Find where the given text appears and provide that cell's center as [x, y] coordinate. 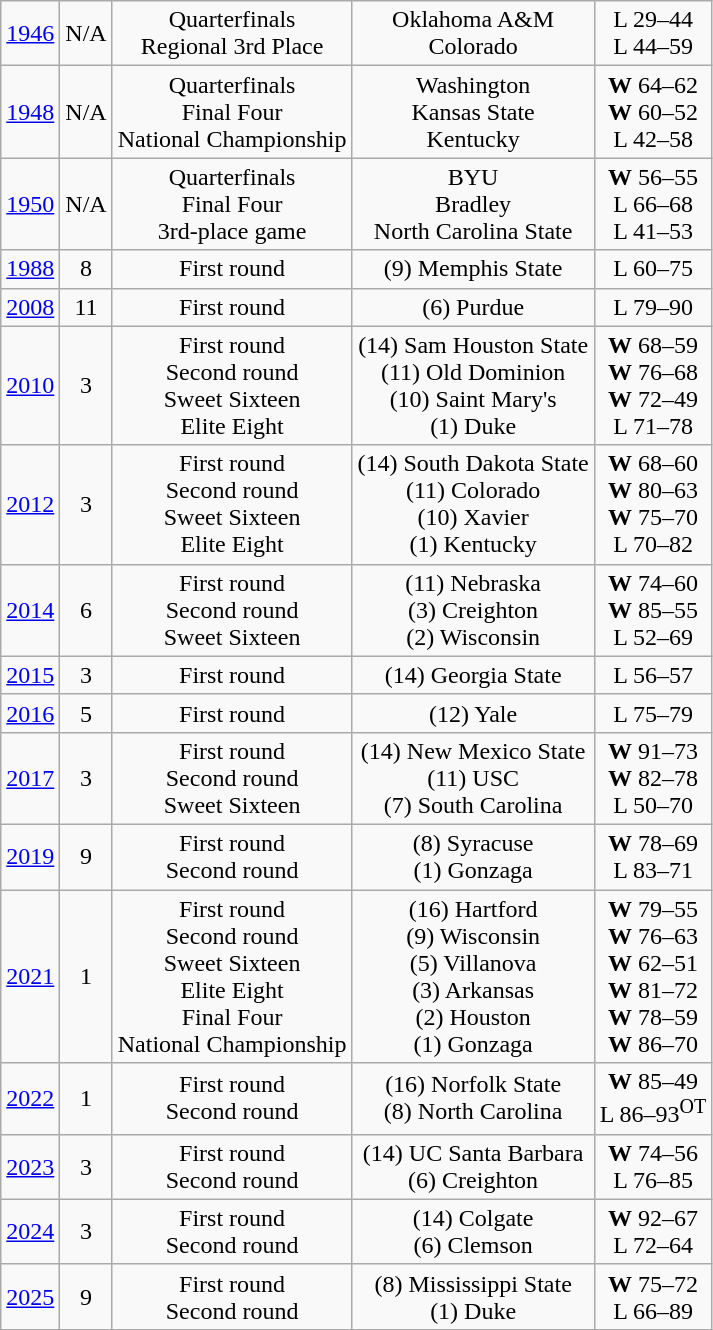
5 [86, 713]
6 [86, 610]
8 [86, 269]
2010 [30, 386]
2008 [30, 307]
(14) UC Santa Barbara(6) Creighton [473, 1166]
W 79–55W 76–63W 62–51W 81–72W 78–59W 86–70 [653, 976]
1950 [30, 204]
2025 [30, 1296]
W 91–73W 82–78L 50–70 [653, 778]
First roundSecond roundSweet SixteenElite EightFinal FourNational Championship [232, 976]
L 60–75 [653, 269]
QuarterfinalsFinal FourNational Championship [232, 112]
2019 [30, 856]
W 74–60W 85–55L 52–69 [653, 610]
QuarterfinalsFinal Four3rd-place game [232, 204]
2014 [30, 610]
1988 [30, 269]
(14) South Dakota State(11) Colorado(10) Xavier(1) Kentucky [473, 504]
QuarterfinalsRegional 3rd Place [232, 34]
(14) Georgia State [473, 675]
(14) Colgate(6) Clemson [473, 1232]
W 92–67 L 72–64 [653, 1232]
WashingtonKansas StateKentucky [473, 112]
L 75–79 [653, 713]
2022 [30, 1099]
W 64–62W 60–52L 42–58 [653, 112]
(9) Memphis State [473, 269]
(16) Norfolk State (8) North Carolina [473, 1099]
W 74–56 L 76–85 [653, 1166]
(8) Mississippi State(1) Duke [473, 1296]
1948 [30, 112]
2015 [30, 675]
(14) New Mexico State (11) USC(7) South Carolina [473, 778]
1946 [30, 34]
L 56–57 [653, 675]
(14) Sam Houston State(11) Old Dominion(10) Saint Mary's(1) Duke [473, 386]
(12) Yale [473, 713]
W 68–59W 76–68W 72–49L 71–78 [653, 386]
(16) Hartford(9) Wisconsin(5) Villanova(3) Arkansas (2) Houston (1) Gonzaga [473, 976]
2021 [30, 976]
W 78–69L 83–71 [653, 856]
(11) Nebraska (3) Creighton(2) Wisconsin [473, 610]
(6) Purdue [473, 307]
Oklahoma A&MColorado [473, 34]
W 56–55L 66–68L 41–53 [653, 204]
L 29–44L 44–59 [653, 34]
W 75–72 L 66–89 [653, 1296]
2012 [30, 504]
2016 [30, 713]
L 79–90 [653, 307]
W 85–49 L 86–93OT [653, 1099]
2017 [30, 778]
W 68–60W 80–63W 75–70L 70–82 [653, 504]
2023 [30, 1166]
11 [86, 307]
BYUBradleyNorth Carolina State [473, 204]
2024 [30, 1232]
(8) Syracuse(1) Gonzaga [473, 856]
